Return the [X, Y] coordinate for the center point of the cell that contains the specified text.  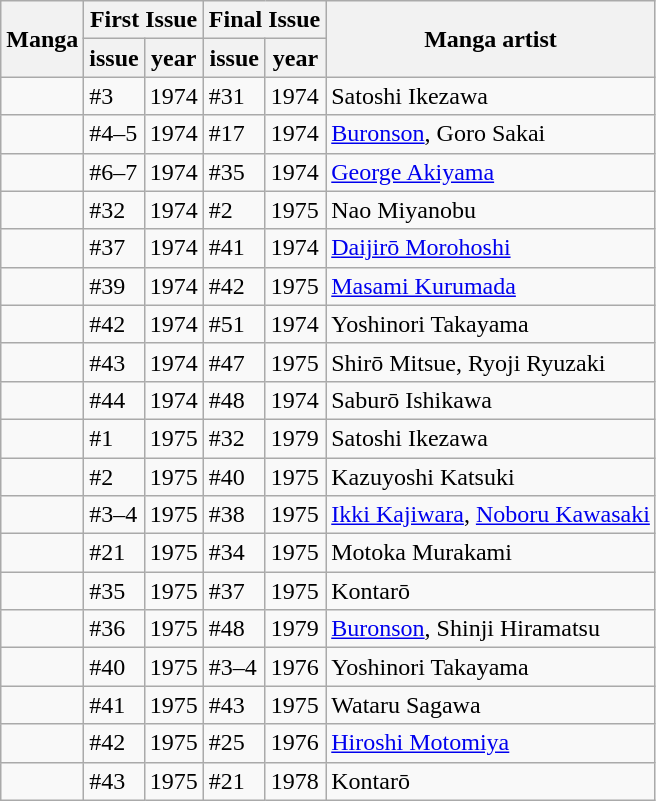
#1 [114, 438]
George Akiyama [491, 172]
Masami Kurumada [491, 286]
Manga [42, 39]
Nao Miyanobu [491, 210]
Buronson, Goro Sakai [491, 134]
#6–7 [114, 172]
Daijirō Morohoshi [491, 248]
#17 [234, 134]
First Issue [144, 20]
Shirō Mitsue, Ryoji Ryuzaki [491, 362]
Motoka Murakami [491, 553]
#39 [114, 286]
Buronson, Shinji Hiramatsu [491, 629]
Saburō Ishikawa [491, 400]
#34 [234, 553]
Ikki Kajiwara, Noboru Kawasaki [491, 515]
#25 [234, 743]
Wataru Sagawa [491, 705]
Kazuyoshi Katsuki [491, 477]
Hiroshi Motomiya [491, 743]
#31 [234, 96]
#3 [114, 96]
#44 [114, 400]
Manga artist [491, 39]
#51 [234, 324]
#36 [114, 629]
#4–5 [114, 134]
1978 [296, 781]
#47 [234, 362]
#38 [234, 515]
Final Issue [264, 20]
